From the cell containing the given text, extract its center point as (x, y) coordinate. 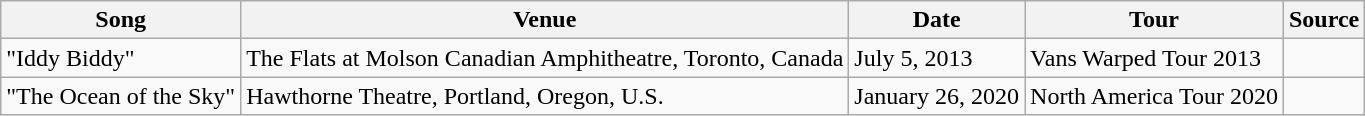
North America Tour 2020 (1154, 96)
Hawthorne Theatre, Portland, Oregon, U.S. (545, 96)
Venue (545, 20)
Song (121, 20)
Source (1324, 20)
January 26, 2020 (937, 96)
The Flats at Molson Canadian Amphitheatre, Toronto, Canada (545, 58)
Tour (1154, 20)
July 5, 2013 (937, 58)
Date (937, 20)
Vans Warped Tour 2013 (1154, 58)
"Iddy Biddy" (121, 58)
"The Ocean of the Sky" (121, 96)
